Extract the [X, Y] coordinate from the center of the cell holding the provided text.  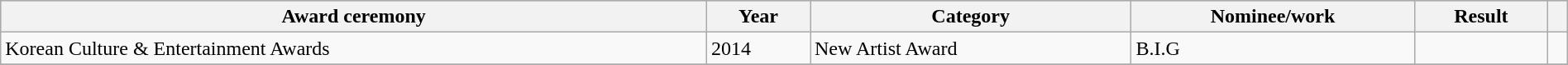
Result [1481, 17]
New Artist Award [971, 48]
Award ceremony [354, 17]
B.I.G [1273, 48]
Year [759, 17]
Nominee/work [1273, 17]
Korean Culture & Entertainment Awards [354, 48]
2014 [759, 48]
Category [971, 17]
